Return [X, Y] of the center of cell containing provided text 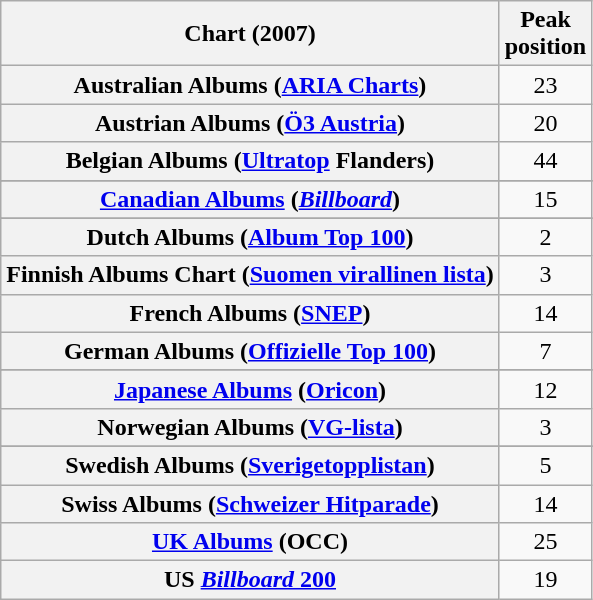
Belgian Albums (Ultratop Flanders) [250, 161]
Australian Albums (ARIA Charts) [250, 85]
Canadian Albums (Billboard) [250, 199]
Dutch Albums (Album Top 100) [250, 237]
25 [545, 542]
7 [545, 351]
Finnish Albums Chart (Suomen virallinen lista) [250, 275]
12 [545, 389]
Austrian Albums (Ö3 Austria) [250, 123]
20 [545, 123]
15 [545, 199]
Swiss Albums (Schweizer Hitparade) [250, 503]
Norwegian Albums (VG-lista) [250, 427]
5 [545, 465]
Peakposition [545, 34]
US Billboard 200 [250, 580]
UK Albums (OCC) [250, 542]
French Albums (SNEP) [250, 313]
Swedish Albums (Sverigetopplistan) [250, 465]
2 [545, 237]
German Albums (Offizielle Top 100) [250, 351]
Chart (2007) [250, 34]
19 [545, 580]
Japanese Albums (Oricon) [250, 389]
23 [545, 85]
44 [545, 161]
